Identify which cell holds the provided text, then report its [x, y] central coordinate. 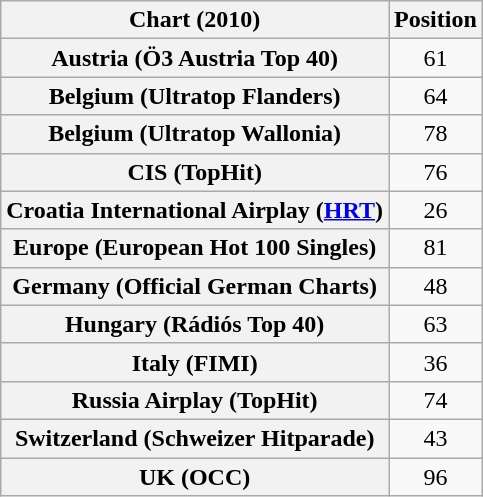
78 [436, 134]
Germany (Official German Charts) [195, 286]
Russia Airplay (TopHit) [195, 400]
Belgium (Ultratop Wallonia) [195, 134]
Belgium (Ultratop Flanders) [195, 96]
26 [436, 210]
76 [436, 172]
Hungary (Rádiós Top 40) [195, 324]
48 [436, 286]
CIS (TopHit) [195, 172]
UK (OCC) [195, 477]
63 [436, 324]
Austria (Ö3 Austria Top 40) [195, 58]
43 [436, 438]
74 [436, 400]
Italy (FIMI) [195, 362]
Switzerland (Schweizer Hitparade) [195, 438]
81 [436, 248]
36 [436, 362]
Croatia International Airplay (HRT) [195, 210]
64 [436, 96]
96 [436, 477]
61 [436, 58]
Europe (European Hot 100 Singles) [195, 248]
Chart (2010) [195, 20]
Position [436, 20]
